Extract the [x, y] coordinate from the center of the cell holding the provided text.  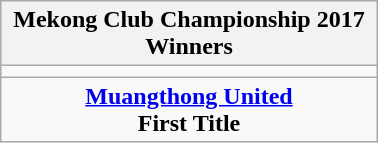
Muangthong UnitedFirst Title [189, 110]
Mekong Club Championship 2017Winners [189, 34]
